For the text-containing cell, return its midpoint in [X, Y] coordinate format. 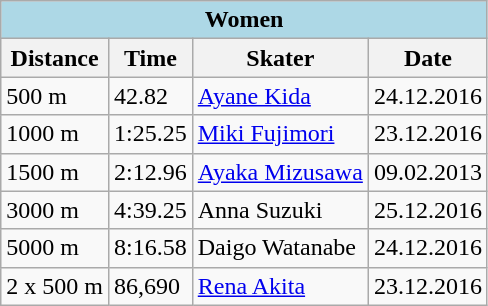
86,690 [150, 286]
Anna Suzuki [280, 210]
8:16.58 [150, 248]
Time [150, 58]
09.02.2013 [428, 172]
Ayane Kida [280, 96]
2 x 500 m [55, 286]
Daigo Watanabe [280, 248]
1000 m [55, 134]
2:12.96 [150, 172]
Date [428, 58]
5000 m [55, 248]
Skater [280, 58]
Distance [55, 58]
3000 m [55, 210]
Ayaka Mizusawa [280, 172]
500 m [55, 96]
25.12.2016 [428, 210]
Rena Akita [280, 286]
4:39.25 [150, 210]
42.82 [150, 96]
1500 m [55, 172]
Miki Fujimori [280, 134]
1:25.25 [150, 134]
Women [244, 20]
